Scan for the cell matching the given text and deliver its [x, y] coordinate at center. 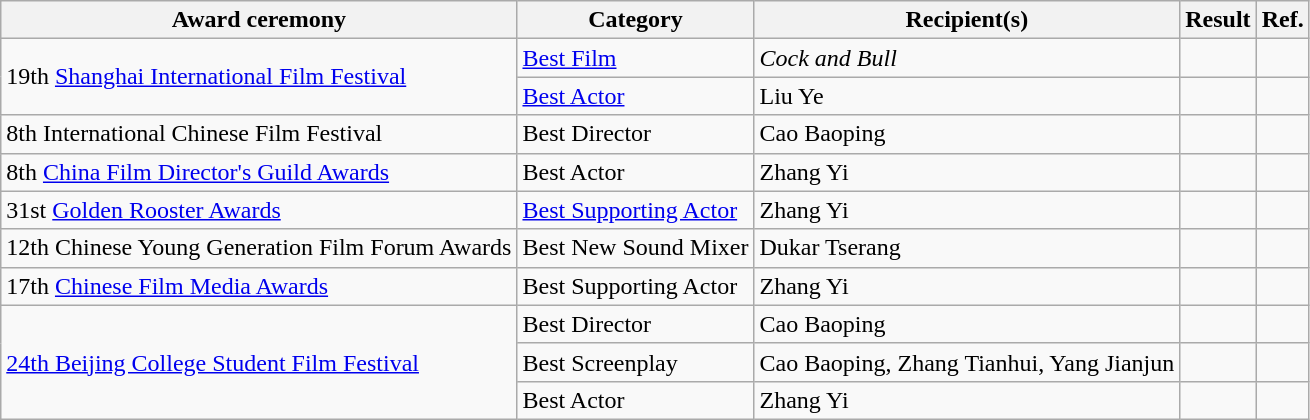
Best New Sound Mixer [636, 248]
12th Chinese Young Generation Film Forum Awards [259, 248]
31st Golden Rooster Awards [259, 210]
8th International Chinese Film Festival [259, 134]
Recipient(s) [967, 20]
Award ceremony [259, 20]
Cock and Bull [967, 58]
Dukar Tserang [967, 248]
Best Film [636, 58]
8th China Film Director's Guild Awards [259, 172]
Best Screenplay [636, 362]
Result [1218, 20]
Liu Ye [967, 96]
17th Chinese Film Media Awards [259, 286]
19th Shanghai International Film Festival [259, 77]
Cao Baoping, Zhang Tianhui, Yang Jianjun [967, 362]
Ref. [1282, 20]
24th Beijing College Student Film Festival [259, 362]
Category [636, 20]
